Provide the (X, Y) coordinate of the cell's center where the given text is located.  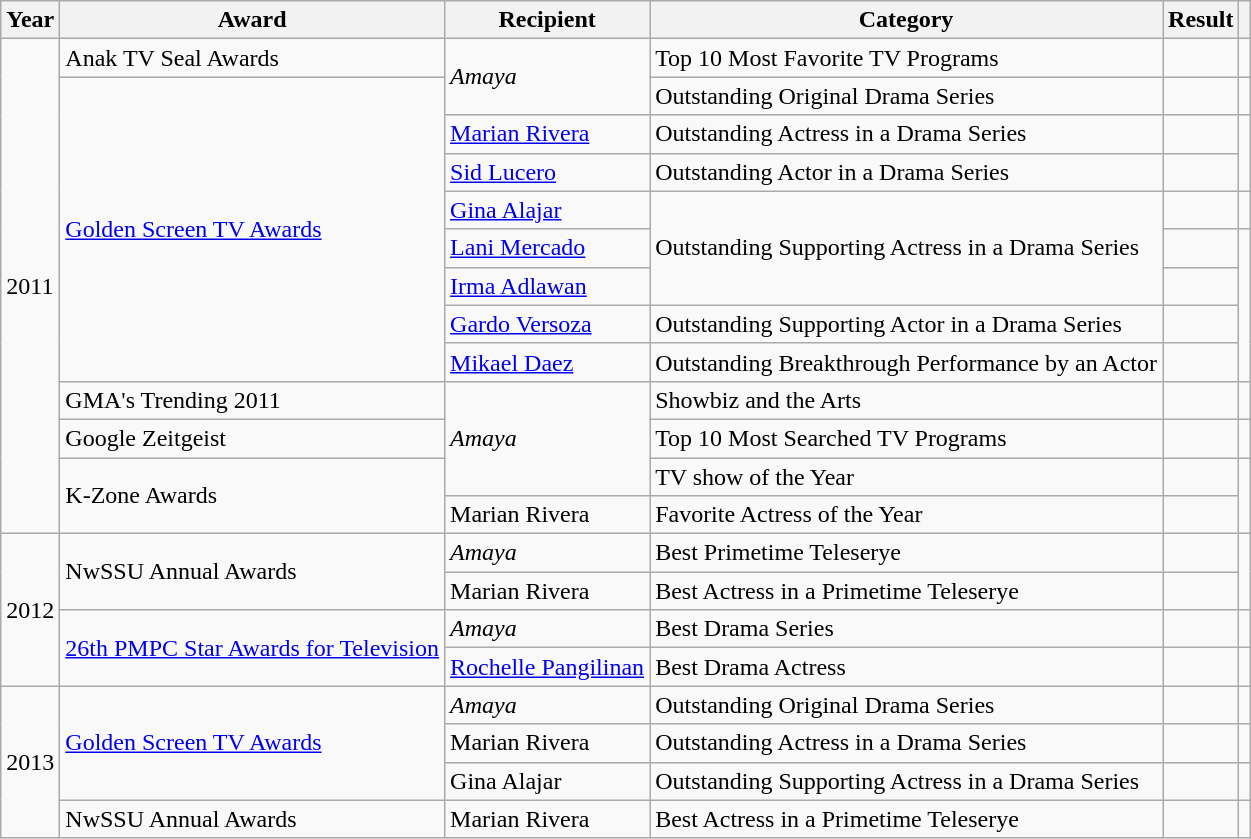
2013 (30, 762)
Best Drama Actress (906, 667)
GMA's Trending 2011 (252, 400)
Google Zeitgeist (252, 438)
Outstanding Actor in a Drama Series (906, 172)
2011 (30, 286)
Lani Mercado (548, 248)
Category (906, 20)
Showbiz and the Arts (906, 400)
Outstanding Breakthrough Performance by an Actor (906, 362)
Recipient (548, 20)
K-Zone Awards (252, 496)
Anak TV Seal Awards (252, 58)
Year (30, 20)
Best Drama Series (906, 629)
TV show of the Year (906, 477)
Sid Lucero (548, 172)
Gardo Versoza (548, 324)
Best Primetime Teleserye (906, 553)
Favorite Actress of the Year (906, 515)
2012 (30, 610)
Award (252, 20)
Outstanding Supporting Actor in a Drama Series (906, 324)
Rochelle Pangilinan (548, 667)
Top 10 Most Favorite TV Programs (906, 58)
Result (1201, 20)
Irma Adlawan (548, 286)
Top 10 Most Searched TV Programs (906, 438)
Mikael Daez (548, 362)
26th PMPC Star Awards for Television (252, 648)
